Identify which cell holds the provided text, then report its [X, Y] central coordinate. 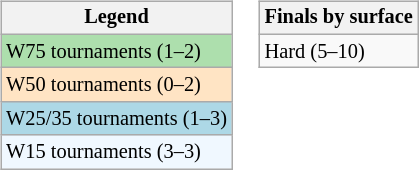
W15 tournaments (3–3) [116, 152]
Hard (5–10) [339, 51]
W75 tournaments (1–2) [116, 51]
Finals by surface [339, 18]
W50 tournaments (0–2) [116, 85]
Legend [116, 18]
W25/35 tournaments (1–3) [116, 119]
